Pinpoint the cell where the given text exists, returning its (X, Y) midpoint coordinate. 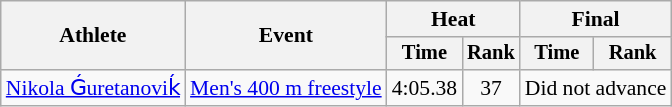
Heat (454, 19)
4:05.38 (424, 88)
Athlete (93, 36)
Men's 400 m freestyle (286, 88)
37 (491, 88)
Event (286, 36)
Final (596, 19)
Did not advance (596, 88)
Nikola Ǵuretanoviḱ (93, 88)
